Output the [X, Y] coordinate of the center of the cell containing the given text.  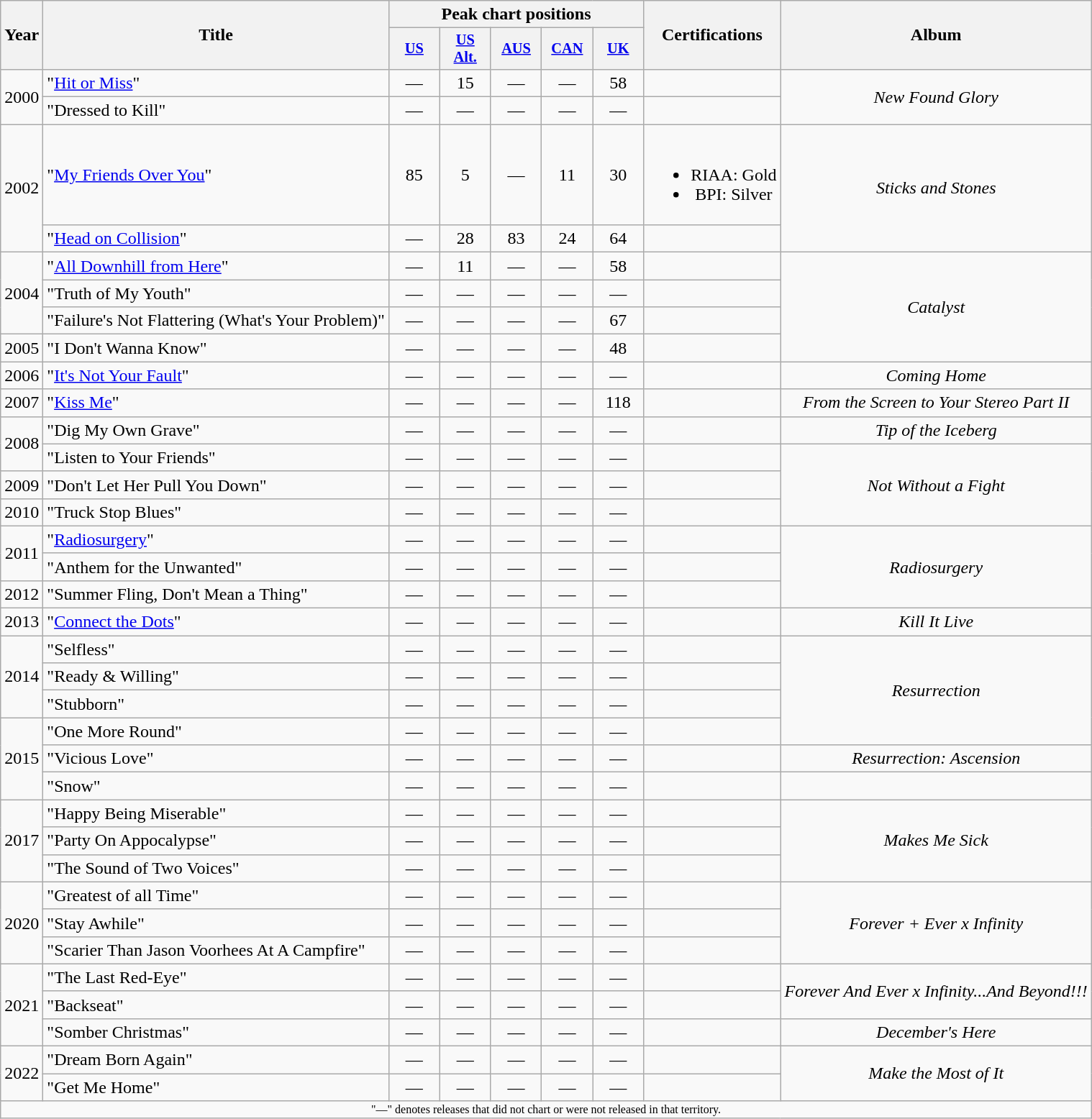
Makes Me Sick [936, 841]
New Found Glory [936, 96]
"Connect the Dots" [216, 622]
"My Friends Over You" [216, 175]
"Selfless" [216, 649]
Make the Most of It [936, 1074]
"The Sound of Two Voices" [216, 868]
48 [619, 348]
"Dig My Own Grave" [216, 430]
Kill It Live [936, 622]
85 [414, 175]
"Summer Fling, Don't Mean a Thing" [216, 594]
28 [465, 239]
Year [22, 35]
AUS [517, 49]
"Stubborn" [216, 704]
Catalyst [936, 307]
Tip of the Iceberg [936, 430]
2007 [22, 403]
"Dream Born Again" [216, 1060]
30 [619, 175]
64 [619, 239]
Album [936, 35]
Coming Home [936, 375]
Sticks and Stones [936, 188]
"Vicious Love" [216, 759]
"Radiosurgery" [216, 539]
"I Don't Wanna Know" [216, 348]
Forever + Ever x Infinity [936, 923]
"One More Round" [216, 731]
CAN [567, 49]
"Get Me Home" [216, 1087]
Resurrection [936, 690]
15 [465, 83]
USAlt. [465, 49]
"Somber Christmas" [216, 1032]
"The Last Red-Eye" [216, 977]
Certifications [712, 35]
2000 [22, 96]
"Dressed to Kill" [216, 111]
US [414, 49]
Radiosurgery [936, 567]
2004 [22, 293]
"Greatest of all Time" [216, 895]
2022 [22, 1074]
"Ready & Willing" [216, 677]
"Backseat" [216, 1005]
From the Screen to Your Stereo Part II [936, 403]
Not Without a Fight [936, 485]
2010 [22, 512]
"Kiss Me" [216, 403]
UK [619, 49]
2012 [22, 594]
"Truck Stop Blues" [216, 512]
"Failure's Not Flattering (What's Your Problem)" [216, 321]
24 [567, 239]
2008 [22, 444]
"Anthem for the Unwanted" [216, 567]
Title [216, 35]
RIAA: GoldBPI: Silver [712, 175]
118 [619, 403]
2021 [22, 1005]
2002 [22, 188]
"Listen to Your Friends" [216, 457]
"Scarier Than Jason Voorhees At A Campfire" [216, 950]
"Happy Being Miserable" [216, 813]
"All Downhill from Here" [216, 266]
2009 [22, 485]
2006 [22, 375]
2005 [22, 348]
67 [619, 321]
"Hit or Miss" [216, 83]
2014 [22, 677]
"Stay Awhile" [216, 923]
2011 [22, 553]
"—" denotes releases that did not chart or were not released in that territory. [547, 1110]
Peak chart positions [516, 14]
"Truth of My Youth" [216, 293]
"It's Not Your Fault" [216, 375]
Resurrection: Ascension [936, 759]
2020 [22, 923]
2015 [22, 759]
2013 [22, 622]
"Head on Collision" [216, 239]
2017 [22, 841]
"Don't Let Her Pull You Down" [216, 485]
5 [465, 175]
December's Here [936, 1032]
"Snow" [216, 786]
83 [517, 239]
"Party On Appocalypse" [216, 841]
Forever And Ever x Infinity...And Beyond!!! [936, 991]
